Detect which cell encompasses the target text, then output its [X, Y] center coordinate. 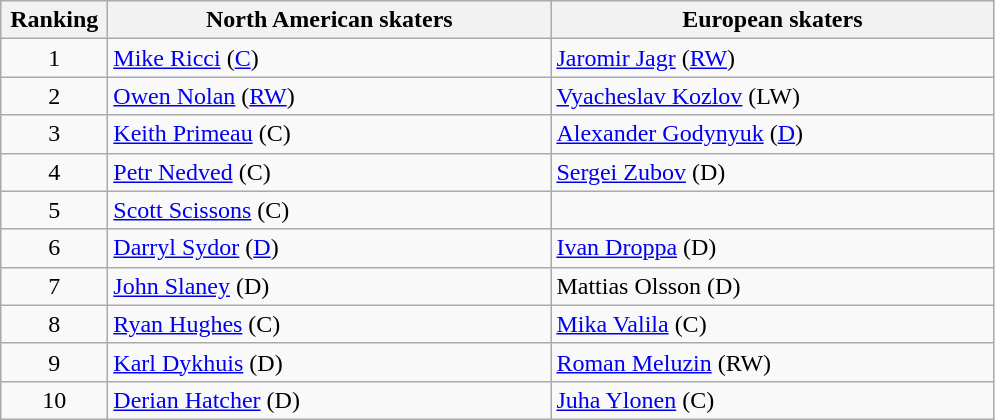
8 [54, 324]
2 [54, 96]
6 [54, 248]
3 [54, 134]
Darryl Sydor (D) [330, 248]
Alexander Godynyuk (D) [772, 134]
1 [54, 58]
Vyacheslav Kozlov (LW) [772, 96]
Mika Valila (C) [772, 324]
Sergei Zubov (D) [772, 172]
Scott Scissons (C) [330, 210]
5 [54, 210]
Jaromir Jagr (RW) [772, 58]
7 [54, 286]
Derian Hatcher (D) [330, 400]
North American skaters [330, 20]
Karl Dykhuis (D) [330, 362]
Mattias Olsson (D) [772, 286]
Petr Nedved (C) [330, 172]
Ranking [54, 20]
9 [54, 362]
European skaters [772, 20]
Ryan Hughes (C) [330, 324]
Roman Meluzin (RW) [772, 362]
John Slaney (D) [330, 286]
4 [54, 172]
Juha Ylonen (C) [772, 400]
Mike Ricci (C) [330, 58]
Owen Nolan (RW) [330, 96]
Ivan Droppa (D) [772, 248]
Keith Primeau (C) [330, 134]
10 [54, 400]
